Identify which cell holds the provided text, then report its [X, Y] central coordinate. 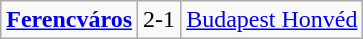
Budapest Honvéd [272, 20]
2-1 [160, 20]
Ferencváros [70, 20]
